Scan for the cell matching the given text and deliver its (x, y) coordinate at center. 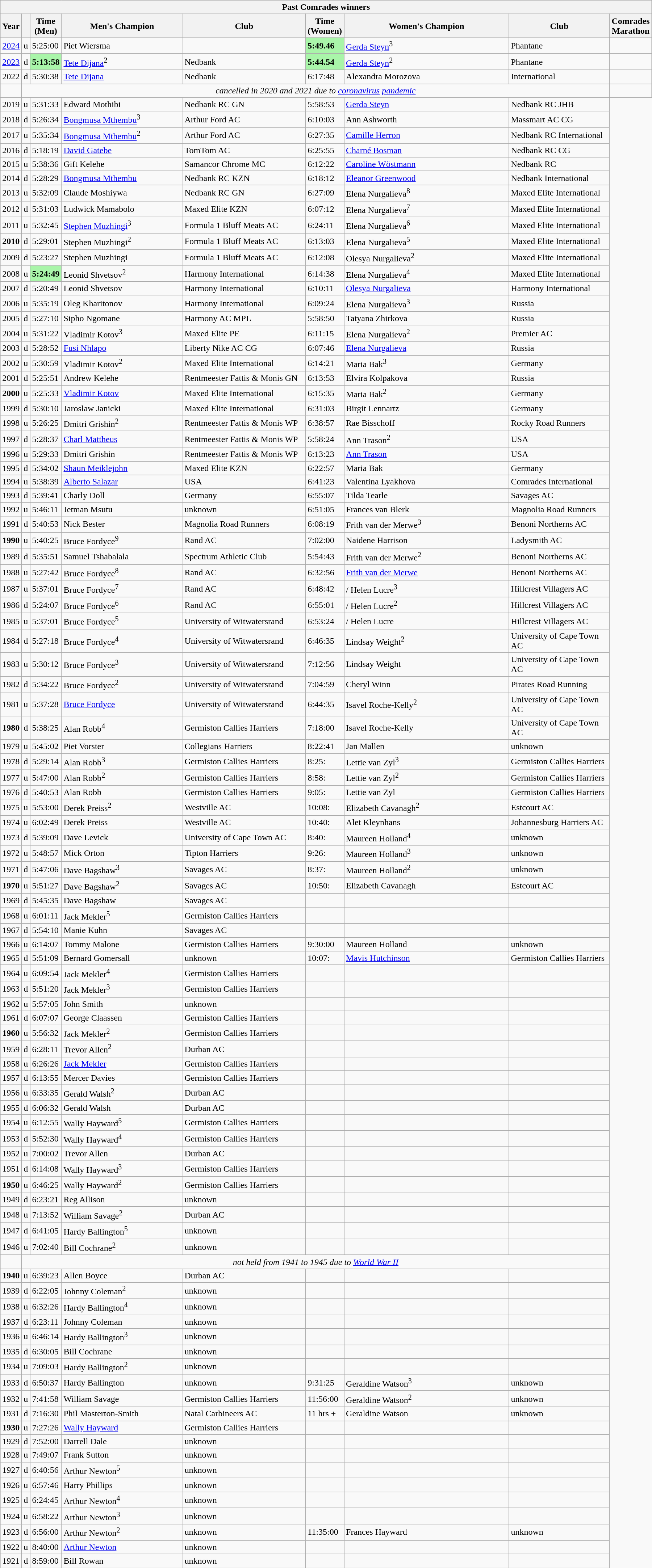
6:23:11 (46, 1322)
Collegians Harriers (244, 746)
Harmony AC MPL (244, 318)
Charly Doll (122, 496)
1929 (11, 1441)
Trevor Allen2 (122, 1049)
6:01:11 (46, 916)
6:02:49 (46, 822)
1992 (11, 509)
5:35:34 (46, 135)
5:25:51 (46, 378)
6:13:55 (46, 1078)
Wally Hayward3 (122, 1169)
5:18:19 (46, 150)
1997 (11, 440)
2008 (11, 274)
/ Helen Lucre2 (427, 605)
1983 (11, 665)
Bruce Fordyce2 (122, 684)
6:55:01 (325, 605)
Jan Mallen (427, 746)
5:30:10 (46, 408)
6:32:56 (325, 573)
6:56:00 (46, 1532)
1954 (11, 1122)
6:07:46 (325, 348)
5:29:01 (46, 241)
cancelled in 2020 and 2021 due to coronavirus pandemic (316, 91)
1958 (11, 1064)
6:57:46 (46, 1485)
5:32:45 (46, 225)
Phil Masterton-Smith (122, 1414)
5:34:22 (46, 684)
Samancor Chrome MC (244, 164)
Bongmusa Mthembu3 (122, 119)
6:30:05 (46, 1351)
1934 (11, 1366)
1985 (11, 621)
6:28:11 (46, 1049)
10:40: (325, 822)
Tipton Harriers (244, 854)
6:39:23 (46, 1275)
Charl Mattheus (122, 440)
Trevor Allen (122, 1154)
5:34:02 (46, 468)
6:08:19 (325, 524)
1982 (11, 684)
Alan Robb2 (122, 778)
6:53:24 (325, 621)
Maureen Holland4 (427, 837)
5:39:09 (46, 837)
Eleanor Greenwood (427, 178)
6:18:12 (325, 178)
6:22:57 (325, 468)
Gerda Steyn (427, 104)
Claude Moshiywa (122, 193)
Johnny Coleman2 (122, 1291)
Ann Ashworth (427, 119)
Bongmusa Mthembu2 (122, 135)
Hardy Ballington5 (122, 1231)
1988 (11, 573)
Hardy Ballington4 (122, 1307)
Wally Hayward2 (122, 1185)
1975 (11, 807)
1959 (11, 1049)
1972 (11, 854)
5:52:30 (46, 1139)
1974 (11, 822)
1925 (11, 1500)
7:41:58 (46, 1399)
5:58:24 (325, 440)
6:44:35 (325, 704)
Manie Kuhn (122, 930)
5:58:50 (325, 318)
Elizabeth Cavanagh (427, 886)
1963 (11, 989)
1996 (11, 454)
Ludwick Mamabolo (122, 209)
William Savage (122, 1399)
6:22:05 (46, 1291)
6:41:05 (46, 1231)
Hardy Ballington (122, 1383)
Frank Sutton (122, 1455)
5:58:53 (325, 104)
7:18:00 (325, 728)
Johannesburg Harriers AC (559, 822)
6:14:21 (325, 363)
Frances Hayward (427, 1532)
5:51:09 (46, 958)
Dave Levick (122, 837)
6:55:07 (325, 496)
11:35:00 (325, 1532)
5:23:27 (46, 258)
7:49:07 (46, 1455)
6:12:08 (325, 258)
Premier AC (559, 333)
7:12:56 (325, 665)
1938 (11, 1307)
Olesya Nurgalieva (427, 289)
5:24:07 (46, 605)
Natal Carbineers AC (244, 1414)
1979 (11, 746)
5:45:35 (46, 901)
Rentmeester Fattis & Monis GN (244, 378)
1933 (11, 1383)
5:24:49 (46, 274)
Lettie van Zyl3 (427, 761)
6:15:35 (325, 393)
Elvira Kolpakova (427, 378)
7:02:00 (325, 540)
1930 (11, 1428)
8:40:00 (46, 1547)
1980 (11, 728)
6:50:37 (46, 1383)
6:17:48 (325, 77)
1955 (11, 1107)
Massmart AC CG (559, 119)
1927 (11, 1470)
9:30:00 (325, 944)
1922 (11, 1547)
2007 (11, 289)
Stephen Muzhingi (122, 258)
1962 (11, 1004)
1969 (11, 901)
1946 (11, 1247)
Wally Hayward4 (122, 1139)
Oleg Kharitonov (122, 303)
Elena Nurgalieva5 (427, 241)
Harry Phillips (122, 1485)
2006 (11, 303)
Birgit Lennartz (427, 408)
Maxed Elite PE (244, 333)
Bruce Fordyce8 (122, 573)
Olesya Nurgalieva2 (427, 258)
5:38:36 (46, 164)
Nedbank RC (559, 164)
2019 (11, 104)
Maria Bak (427, 468)
Elena Nurgalieva8 (427, 193)
Time (Men) (46, 26)
Cheryl Winn (427, 684)
Bruce Fordyce6 (122, 605)
Nedbank International (559, 178)
1956 (11, 1093)
Pirates Road Running (559, 684)
1991 (11, 524)
10:50: (325, 886)
8:40: (325, 837)
Arthur Newton2 (122, 1532)
2024 (11, 46)
Isavel Roche-Kelly2 (427, 704)
1960 (11, 1033)
Leonid Shvetsov2 (122, 274)
Gerda Steyn3 (427, 46)
1961 (11, 1018)
Arthur Newton4 (122, 1500)
6:40:56 (46, 1470)
Alet Kleynhans (427, 822)
Maria Bak2 (427, 393)
Valentina Lyakhova (427, 482)
Mavis Hutchinson (427, 958)
Nick Bester (122, 524)
Tete Dijana2 (122, 62)
Dmitri Grishin (122, 454)
2012 (11, 209)
1971 (11, 870)
Bruce Fordyce7 (122, 589)
6:41:23 (325, 482)
7:16:30 (46, 1414)
5:49.46 (325, 46)
6:23:21 (46, 1200)
2023 (11, 62)
5:51:27 (46, 886)
Dave Bagshaw2 (122, 886)
Lindsay Weight (427, 665)
Jack Mekler5 (122, 916)
1968 (11, 916)
Arthur Newton5 (122, 1470)
Alberto Salazar (122, 482)
5:47:06 (46, 870)
5:38:39 (46, 482)
Wally Hayward (122, 1428)
Vladimir Kotov2 (122, 363)
6:24:45 (46, 1500)
5:29:14 (46, 761)
5:37:28 (46, 704)
6:13:53 (325, 378)
1999 (11, 408)
6:13:23 (325, 454)
8:22:41 (325, 746)
11 hrs + (325, 1414)
Hardy Ballington3 (122, 1337)
1928 (11, 1455)
Men's Champion (122, 26)
2015 (11, 164)
Alan Robb (122, 793)
5:13:58 (46, 62)
6:27:35 (325, 135)
5:26:34 (46, 119)
5:32:09 (46, 193)
Frith van der Merwe (427, 573)
2018 (11, 119)
not held from 1941 to 1945 due to World War II (316, 1262)
7:02:40 (46, 1247)
International (559, 77)
6:12:22 (325, 164)
Hardy Ballington2 (122, 1366)
5:31:03 (46, 209)
Bruce Fordyce9 (122, 540)
5:26:25 (46, 423)
1937 (11, 1322)
6:46:25 (46, 1185)
Naidene Harrison (427, 540)
Maureen Holland3 (427, 854)
Comrades Marathon (631, 26)
9:05: (325, 793)
Isavel Roche-Kelly (427, 728)
6:09:24 (325, 303)
Johnny Coleman (122, 1322)
5:51:20 (46, 989)
David Gatebe (122, 150)
Bernard Gomersall (122, 958)
/ Helen Lucre (427, 621)
Bruce Fordyce (122, 704)
William Savage2 (122, 1215)
Vladimir Kotov (122, 393)
1993 (11, 496)
Fusi Nhlapo (122, 348)
Samuel Tshabalala (122, 557)
Elena Nurgalieva (427, 348)
1994 (11, 482)
Dave Bagshaw3 (122, 870)
Allen Boyce (122, 1275)
Stephen Muzhingi3 (122, 225)
Frith van der Merwe3 (427, 524)
Stephen Muzhingi2 (122, 241)
8:58: (325, 778)
Geraldine Watson2 (427, 1399)
1948 (11, 1215)
Andrew Kelehe (122, 378)
7:04:59 (325, 684)
Nedbank RC International (559, 135)
Time (Women) (325, 26)
TomTom AC (244, 150)
Tatyana Zhirkova (427, 318)
2016 (11, 150)
1949 (11, 1200)
/ Helen Lucre3 (427, 589)
6:32:26 (46, 1307)
Mick Orton (122, 854)
1936 (11, 1337)
Lettie van Zyl (427, 793)
2002 (11, 363)
Shaun Meiklejohn (122, 468)
Women's Champion (427, 26)
Spectrum Athletic Club (244, 557)
6:26:26 (46, 1064)
1965 (11, 958)
Jack Mekler3 (122, 989)
Mercer Davies (122, 1078)
2009 (11, 258)
11:56:00 (325, 1399)
6:07:12 (325, 209)
6:46:35 (325, 641)
Bill Cochrane2 (122, 1247)
1935 (11, 1351)
2013 (11, 193)
7:00:02 (46, 1154)
1926 (11, 1485)
Vladimir Kotov3 (122, 333)
Gerald Walsh (122, 1107)
2000 (11, 393)
Nedbank RC JHB (559, 104)
Elizabeth Cavanagh2 (427, 807)
Elena Nurgalieva7 (427, 209)
Nedbank RC KZN (244, 178)
1973 (11, 837)
Elena Nurgalieva2 (427, 333)
2003 (11, 348)
Gift Kelehe (122, 164)
Elena Nurgalieva4 (427, 274)
Piet Wiersma (122, 46)
5:39:41 (46, 496)
1990 (11, 540)
1923 (11, 1532)
Sipho Ngomane (122, 318)
Rocky Road Runners (559, 423)
Geraldine Watson (427, 1414)
6:25:55 (325, 150)
1986 (11, 605)
1951 (11, 1169)
1950 (11, 1185)
Maureen Holland (427, 944)
7:09:03 (46, 1366)
Elena Nurgalieva3 (427, 303)
5:38:25 (46, 728)
Bruce Fordyce3 (122, 665)
Caroline Wöstmann (427, 164)
6:11:15 (325, 333)
1957 (11, 1078)
1977 (11, 778)
2005 (11, 318)
Derek Preiss (122, 822)
Alan Robb4 (122, 728)
6:10:11 (325, 289)
1989 (11, 557)
1984 (11, 641)
Gerald Walsh2 (122, 1093)
5:48:57 (46, 854)
1940 (11, 1275)
Past Comrades winners (326, 7)
5:53:00 (46, 807)
Derek Preiss2 (122, 807)
5:27:42 (46, 573)
Dave Bagshaw (122, 901)
8:37: (325, 870)
5:30:59 (46, 363)
Bongmusa Mthembu (122, 178)
Tete Dijana (122, 77)
1987 (11, 589)
6:33:35 (46, 1093)
Ladysmith AC (559, 540)
1976 (11, 793)
Wally Hayward5 (122, 1122)
5:27:10 (46, 318)
7:13:52 (46, 1215)
5:25:33 (46, 393)
5:31:33 (46, 104)
5:20:49 (46, 289)
George Claassen (122, 1018)
7:52:00 (46, 1441)
Bill Cochrane (122, 1351)
Tommy Malone (122, 944)
1921 (11, 1561)
5:30:12 (46, 665)
5:46:11 (46, 509)
2011 (11, 225)
5:28:29 (46, 178)
5:35:19 (46, 303)
6:27:09 (325, 193)
6:13:03 (325, 241)
Frith van der Merwe2 (427, 557)
Liberty Nike AC CG (244, 348)
Arthur Newton (122, 1547)
Bruce Fordyce4 (122, 641)
2017 (11, 135)
6:51:05 (325, 509)
Darrell Dale (122, 1441)
6:14:08 (46, 1169)
6:31:03 (325, 408)
6:48:42 (325, 589)
Jetman Msutu (122, 509)
5:45:02 (46, 746)
1964 (11, 973)
1978 (11, 761)
6:12:55 (46, 1122)
9:31:25 (325, 1383)
6:06:32 (46, 1107)
Gerda Steyn2 (427, 62)
John Smith (122, 1004)
2004 (11, 333)
5:54:43 (325, 557)
8:59:00 (46, 1561)
6:38:57 (325, 423)
Alan Robb3 (122, 761)
Maria Bak3 (427, 363)
7:27:26 (46, 1428)
5:28:52 (46, 348)
1952 (11, 1154)
Year (11, 26)
Bruce Fordyce5 (122, 621)
5:28:37 (46, 440)
6:07:07 (46, 1018)
Lettie van Zyl2 (427, 778)
5:31:22 (46, 333)
5:25:00 (46, 46)
Edward Mothibi (122, 104)
Elena Nurgalieva6 (427, 225)
Nedbank RC CG (559, 150)
1947 (11, 1231)
8:25: (325, 761)
Jack Mekler (122, 1064)
10:08: (325, 807)
9:26: (325, 854)
6:58:22 (46, 1516)
Ann Trason (427, 454)
Charné Bosman (427, 150)
Alexandra Morozova (427, 77)
6:14:38 (325, 274)
6:24:11 (325, 225)
6:46:14 (46, 1337)
1953 (11, 1139)
Leonid Shvetsov (122, 289)
6:09:54 (46, 973)
1981 (11, 704)
Jack Mekler2 (122, 1033)
Arthur Newton3 (122, 1516)
5:29:33 (46, 454)
Geraldine Watson3 (427, 1383)
1970 (11, 886)
Reg Allison (122, 1200)
10:07: (325, 958)
1967 (11, 930)
2022 (11, 77)
Rae Bisschoff (427, 423)
Ann Trason2 (427, 440)
Dmitri Grishin2 (122, 423)
5:35:51 (46, 557)
5:44.54 (325, 62)
Maureen Holland2 (427, 870)
Frances van Blerk (427, 509)
1931 (11, 1414)
Lindsay Weight2 (427, 641)
5:27:18 (46, 641)
5:54:10 (46, 930)
5:56:32 (46, 1033)
Piet Vorster (122, 746)
2010 (11, 241)
5:57:05 (46, 1004)
6:14:07 (46, 944)
Comrades International (559, 482)
6:10:03 (325, 119)
1998 (11, 423)
Jaroslaw Janicki (122, 408)
5:40:25 (46, 540)
2014 (11, 178)
5:30:38 (46, 77)
1939 (11, 1291)
5:47:00 (46, 778)
Jack Mekler4 (122, 973)
Bill Rowan (122, 1561)
Camille Herron (427, 135)
Tilda Tearle (427, 496)
1966 (11, 944)
2001 (11, 378)
1995 (11, 468)
1932 (11, 1399)
1924 (11, 1516)
